Detect which cell encompasses the target text, then output its [x, y] center coordinate. 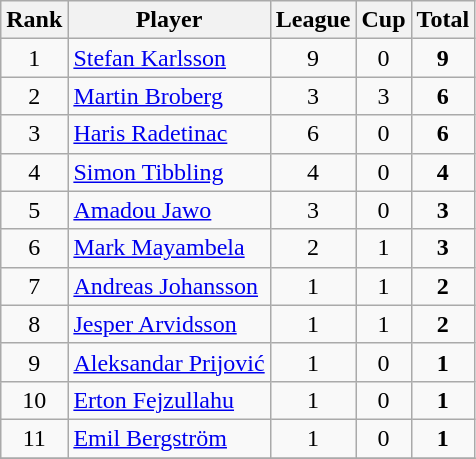
League [313, 20]
Mark Mayambela [169, 248]
Haris Radetinac [169, 134]
Total [443, 20]
Rank [34, 20]
Aleksandar Prijović [169, 362]
Cup [384, 20]
Amadou Jawo [169, 210]
Andreas Johansson [169, 286]
Martin Broberg [169, 96]
8 [34, 324]
Emil Bergström [169, 438]
5 [34, 210]
11 [34, 438]
Erton Fejzullahu [169, 400]
10 [34, 400]
7 [34, 286]
Jesper Arvidsson [169, 324]
Simon Tibbling [169, 172]
Stefan Karlsson [169, 58]
Player [169, 20]
